Output the [x, y] coordinate of the center of the cell containing the given text.  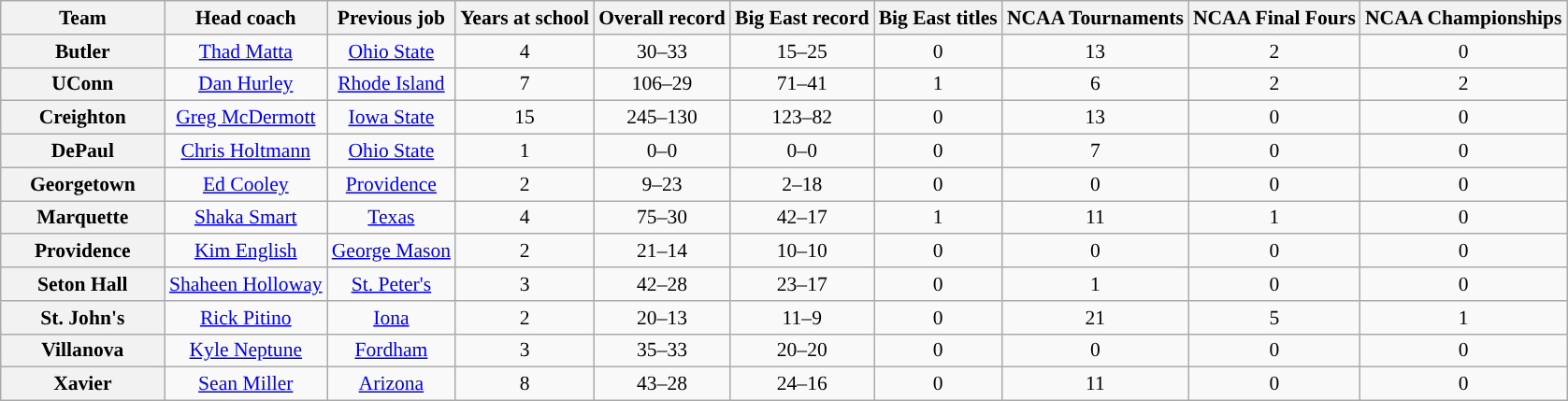
20–20 [802, 351]
15–25 [802, 51]
Chris Holtmann [246, 151]
DePaul [82, 151]
Fordham [391, 351]
Kim English [246, 251]
Marquette [82, 218]
43–28 [662, 384]
Dan Hurley [246, 84]
9–23 [662, 184]
42–28 [662, 284]
Butler [82, 51]
Years at school [525, 18]
Georgetown [82, 184]
UConn [82, 84]
Greg McDermott [246, 118]
Iowa State [391, 118]
Xavier [82, 384]
6 [1096, 84]
75–30 [662, 218]
Ed Cooley [246, 184]
15 [525, 118]
Team [82, 18]
Previous job [391, 18]
NCAA Tournaments [1096, 18]
11–9 [802, 318]
Arizona [391, 384]
Kyle Neptune [246, 351]
245–130 [662, 118]
Seton Hall [82, 284]
24–16 [802, 384]
Villanova [82, 351]
Big East record [802, 18]
Shaheen Holloway [246, 284]
Shaka Smart [246, 218]
Iona [391, 318]
2–18 [802, 184]
Texas [391, 218]
NCAA Championships [1464, 18]
106–29 [662, 84]
NCAA Final Fours [1274, 18]
Sean Miller [246, 384]
Thad Matta [246, 51]
123–82 [802, 118]
Creighton [82, 118]
St. Peter's [391, 284]
21 [1096, 318]
St. John's [82, 318]
30–33 [662, 51]
Rick Pitino [246, 318]
23–17 [802, 284]
35–33 [662, 351]
42–17 [802, 218]
71–41 [802, 84]
Big East titles [939, 18]
20–13 [662, 318]
George Mason [391, 251]
Head coach [246, 18]
5 [1274, 318]
8 [525, 384]
21–14 [662, 251]
10–10 [802, 251]
Rhode Island [391, 84]
Overall record [662, 18]
